Search for the cell housing the specified text and yield its [X, Y] center coordinate. 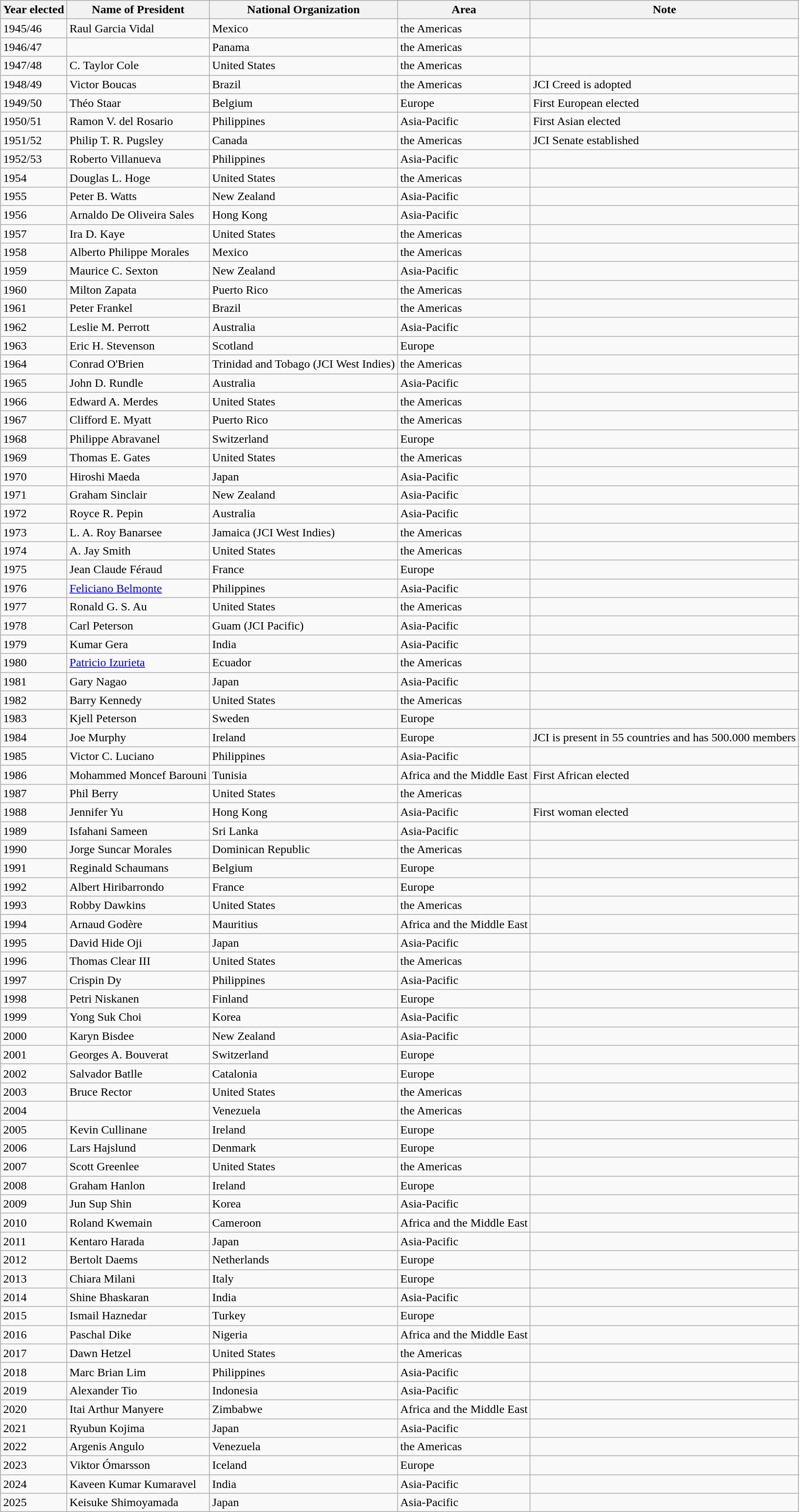
1975 [33, 570]
1977 [33, 607]
1961 [33, 308]
Ismail Haznedar [138, 1316]
2008 [33, 1185]
Hiroshi Maeda [138, 476]
1987 [33, 793]
Graham Sinclair [138, 495]
Thomas E. Gates [138, 457]
Philippe Abravanel [138, 439]
2021 [33, 1428]
Patricio Izurieta [138, 663]
Milton Zapata [138, 290]
Kjell Peterson [138, 719]
Phil Berry [138, 793]
2016 [33, 1335]
Karyn Bisdee [138, 1036]
1982 [33, 700]
1966 [33, 402]
JCI Senate established [665, 140]
1970 [33, 476]
Denmark [303, 1148]
1981 [33, 681]
Scotland [303, 346]
Victor C. Luciano [138, 756]
1957 [33, 234]
Mohammed Moncef Barouni [138, 775]
1998 [33, 999]
Dominican Republic [303, 850]
Arnaldo De Oliveira Sales [138, 215]
2012 [33, 1260]
Year elected [33, 10]
Edward A. Merdes [138, 402]
1979 [33, 644]
1948/49 [33, 84]
1971 [33, 495]
Reginald Schaumans [138, 868]
First woman elected [665, 812]
1952/53 [33, 159]
2007 [33, 1167]
2023 [33, 1465]
Raul Garcia Vidal [138, 28]
A. Jay Smith [138, 551]
2022 [33, 1447]
1985 [33, 756]
1990 [33, 850]
Sri Lanka [303, 831]
1972 [33, 513]
1988 [33, 812]
Cameroon [303, 1223]
JCI is present in 55 countries and has 500.000 members [665, 737]
Royce R. Pepin [138, 513]
Graham Hanlon [138, 1185]
1986 [33, 775]
Shine Bhaskaran [138, 1297]
Albert Hiribarrondo [138, 887]
1968 [33, 439]
2006 [33, 1148]
1989 [33, 831]
Kaveen Kumar Kumaravel [138, 1484]
1994 [33, 924]
1969 [33, 457]
Dawn Hetzel [138, 1353]
Philip T. R. Pugsley [138, 140]
Mauritius [303, 924]
Jennifer Yu [138, 812]
Jorge Suncar Morales [138, 850]
David Hide Oji [138, 943]
Eric H. Stevenson [138, 346]
1978 [33, 626]
Ryubun Kojima [138, 1428]
1963 [33, 346]
2010 [33, 1223]
1967 [33, 420]
National Organization [303, 10]
2005 [33, 1129]
Roberto Villanueva [138, 159]
Carl Peterson [138, 626]
Guam (JCI Pacific) [303, 626]
1973 [33, 532]
Itai Arthur Manyere [138, 1409]
Netherlands [303, 1260]
1997 [33, 980]
Catalonia [303, 1073]
First European elected [665, 103]
Georges A. Bouverat [138, 1055]
1992 [33, 887]
Bruce Rector [138, 1092]
Ramon V. del Rosario [138, 122]
Clifford E. Myatt [138, 420]
Jean Claude Féraud [138, 570]
2014 [33, 1297]
Panama [303, 47]
Douglas L. Hoge [138, 177]
1996 [33, 961]
1974 [33, 551]
Kentaro Harada [138, 1241]
Trinidad and Tobago (JCI West Indies) [303, 364]
1976 [33, 588]
1965 [33, 383]
Conrad O'Brien [138, 364]
Jun Sup Shin [138, 1204]
Canada [303, 140]
2001 [33, 1055]
First Asian elected [665, 122]
Robby Dawkins [138, 906]
1954 [33, 177]
Feliciano Belmonte [138, 588]
Name of President [138, 10]
1995 [33, 943]
Bertolt Daems [138, 1260]
Finland [303, 999]
Leslie M. Perrott [138, 327]
1980 [33, 663]
Argenis Angulo [138, 1447]
Thomas Clear III [138, 961]
1950/51 [33, 122]
Lars Hajslund [138, 1148]
Indonesia [303, 1390]
1958 [33, 252]
C. Taylor Cole [138, 66]
1993 [33, 906]
Nigeria [303, 1335]
1946/47 [33, 47]
Iceland [303, 1465]
John D. Rundle [138, 383]
Italy [303, 1279]
Chiara Milani [138, 1279]
Joe Murphy [138, 737]
1956 [33, 215]
1947/48 [33, 66]
2019 [33, 1390]
Turkey [303, 1316]
Ira D. Kaye [138, 234]
1951/52 [33, 140]
Keisuke Shimoyamada [138, 1503]
Victor Boucas [138, 84]
2009 [33, 1204]
Marc Brian Lim [138, 1372]
Barry Kennedy [138, 700]
Petri Niskanen [138, 999]
Zimbabwe [303, 1409]
2017 [33, 1353]
2013 [33, 1279]
Yong Suk Choi [138, 1017]
Alberto Philippe Morales [138, 252]
2011 [33, 1241]
2004 [33, 1110]
2025 [33, 1503]
Area [464, 10]
Kumar Gera [138, 644]
1999 [33, 1017]
2000 [33, 1036]
1984 [33, 737]
L. A. Roy Banarsee [138, 532]
2020 [33, 1409]
Scott Greenlee [138, 1167]
2018 [33, 1372]
JCI Creed is adopted [665, 84]
Maurice C. Sexton [138, 271]
Roland Kwemain [138, 1223]
Crispin Dy [138, 980]
1955 [33, 196]
Sweden [303, 719]
2003 [33, 1092]
1959 [33, 271]
1991 [33, 868]
1983 [33, 719]
Théo Staar [138, 103]
Tunisia [303, 775]
Viktor Ómarsson [138, 1465]
2015 [33, 1316]
Salvador Batlle [138, 1073]
1964 [33, 364]
Ronald G. S. Au [138, 607]
Kevin Cullinane [138, 1129]
1960 [33, 290]
2024 [33, 1484]
Paschal Dike [138, 1335]
Arnaud Godère [138, 924]
1949/50 [33, 103]
Isfahani Sameen [138, 831]
First African elected [665, 775]
2002 [33, 1073]
1962 [33, 327]
Note [665, 10]
Peter Frankel [138, 308]
Gary Nagao [138, 681]
Jamaica (JCI West Indies) [303, 532]
1945/46 [33, 28]
Peter B. Watts [138, 196]
Ecuador [303, 663]
Alexander Tio [138, 1390]
